Scan for the cell matching the given text and deliver its (x, y) coordinate at center. 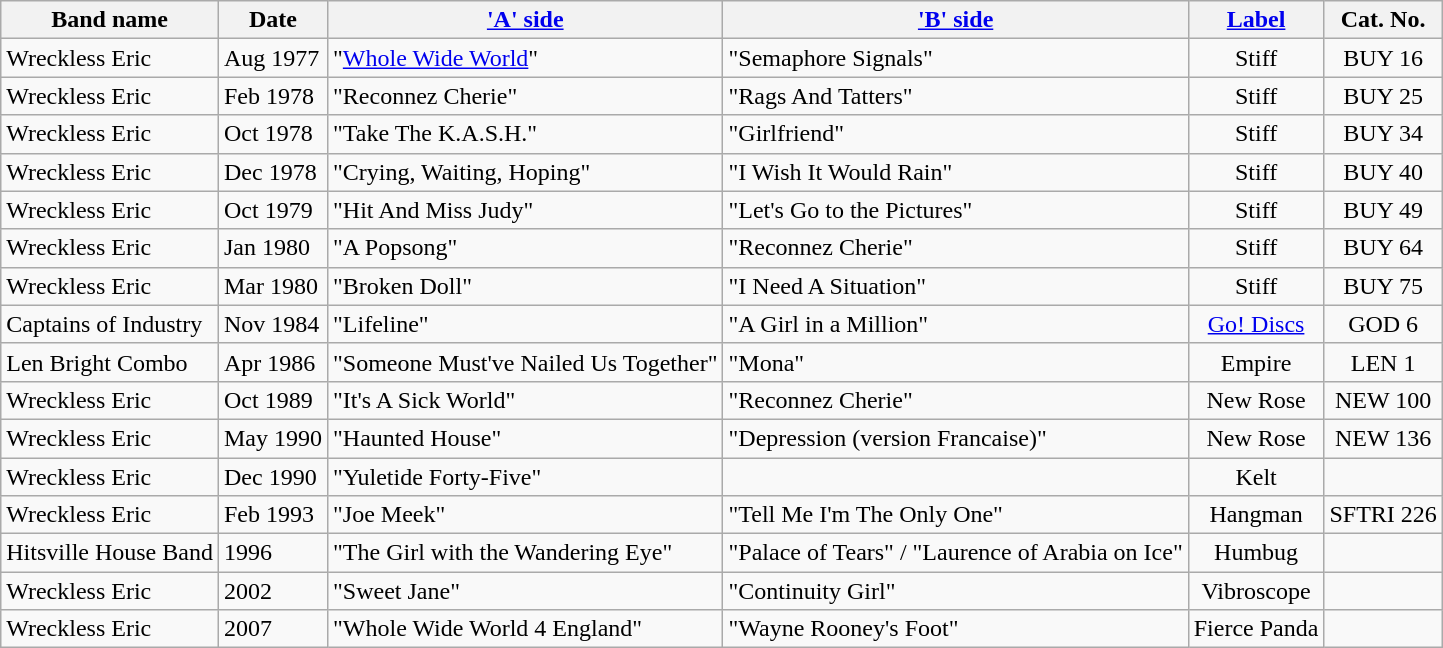
Nov 1984 (272, 324)
Captains of Industry (110, 324)
Oct 1978 (272, 134)
BUY 16 (1383, 58)
"The Girl with the Wandering Eye" (526, 553)
Fierce Panda (1256, 629)
BUY 75 (1383, 286)
Mar 1980 (272, 286)
Humbug (1256, 553)
"Hit And Miss Judy" (526, 210)
"Depression (version Francaise)" (956, 438)
Len Bright Combo (110, 362)
Band name (110, 20)
"Palace of Tears" / "Laurence of Arabia on Ice" (956, 553)
Vibroscope (1256, 591)
Feb 1978 (272, 96)
"Joe Meek" (526, 515)
BUY 64 (1383, 248)
"Crying, Waiting, Hoping" (526, 172)
Apr 1986 (272, 362)
"Someone Must've Nailed Us Together" (526, 362)
"Rags And Tatters" (956, 96)
NEW 136 (1383, 438)
"Lifeline" (526, 324)
Oct 1979 (272, 210)
Feb 1993 (272, 515)
May 1990 (272, 438)
"Girlfriend" (956, 134)
'A' side (526, 20)
Hitsville House Band (110, 553)
Label (1256, 20)
Empire (1256, 362)
"Semaphore Signals" (956, 58)
Cat. No. (1383, 20)
"Tell Me I'm The Only One" (956, 515)
"Take The K.A.S.H." (526, 134)
"A Girl in a Million" (956, 324)
"Let's Go to the Pictures" (956, 210)
Kelt (1256, 477)
"Continuity Girl" (956, 591)
Dec 1990 (272, 477)
BUY 34 (1383, 134)
"Yuletide Forty-Five" (526, 477)
BUY 49 (1383, 210)
"Haunted House" (526, 438)
SFTRI 226 (1383, 515)
"A Popsong" (526, 248)
Oct 1989 (272, 400)
1996 (272, 553)
"Wayne Rooney's Foot" (956, 629)
"Sweet Jane" (526, 591)
"It's A Sick World" (526, 400)
"Whole Wide World" (526, 58)
Date (272, 20)
BUY 25 (1383, 96)
GOD 6 (1383, 324)
"Whole Wide World 4 England" (526, 629)
"I Wish It Would Rain" (956, 172)
2007 (272, 629)
Jan 1980 (272, 248)
2002 (272, 591)
Go! Discs (1256, 324)
"Mona" (956, 362)
Dec 1978 (272, 172)
LEN 1 (1383, 362)
BUY 40 (1383, 172)
"Broken Doll" (526, 286)
NEW 100 (1383, 400)
"I Need A Situation" (956, 286)
Aug 1977 (272, 58)
Hangman (1256, 515)
'B' side (956, 20)
